Return the [X, Y] coordinate for the center point of the cell that contains the specified text.  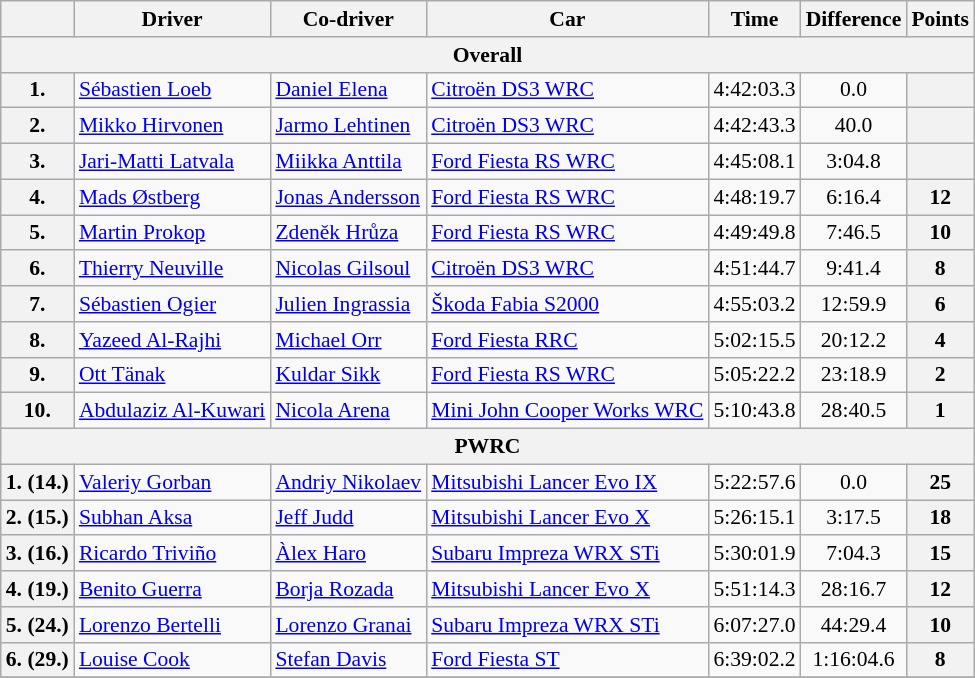
5:30:01.9 [754, 554]
Martin Prokop [172, 233]
Škoda Fabia S2000 [567, 304]
2 [940, 375]
6 [940, 304]
5:10:43.8 [754, 411]
Time [754, 19]
20:12.2 [854, 340]
2. [38, 126]
Zdeněk Hrůza [348, 233]
3. [38, 162]
5:26:15.1 [754, 518]
Lorenzo Granai [348, 625]
Jonas Andersson [348, 197]
Àlex Haro [348, 554]
44:29.4 [854, 625]
Stefan Davis [348, 660]
28:16.7 [854, 589]
Co-driver [348, 19]
Driver [172, 19]
15 [940, 554]
4:51:44.7 [754, 269]
Car [567, 19]
Louise Cook [172, 660]
Mikko Hirvonen [172, 126]
Nicola Arena [348, 411]
1 [940, 411]
Mads Østberg [172, 197]
Michael Orr [348, 340]
5. [38, 233]
Sébastien Ogier [172, 304]
Thierry Neuville [172, 269]
Kuldar Sikk [348, 375]
Mini John Cooper Works WRC [567, 411]
5. (24.) [38, 625]
1. (14.) [38, 482]
6. [38, 269]
8. [38, 340]
28:40.5 [854, 411]
4. [38, 197]
4:48:19.7 [754, 197]
4:55:03.2 [754, 304]
Yazeed Al-Rajhi [172, 340]
7. [38, 304]
Sébastien Loeb [172, 90]
10. [38, 411]
Nicolas Gilsoul [348, 269]
4:45:08.1 [754, 162]
Daniel Elena [348, 90]
4:42:43.3 [754, 126]
Borja Rozada [348, 589]
Ford Fiesta ST [567, 660]
4:49:49.8 [754, 233]
23:18.9 [854, 375]
Jarmo Lehtinen [348, 126]
PWRC [488, 447]
7:04.3 [854, 554]
Jari-Matti Latvala [172, 162]
9:41.4 [854, 269]
25 [940, 482]
3:04.8 [854, 162]
Benito Guerra [172, 589]
6:16.4 [854, 197]
40.0 [854, 126]
18 [940, 518]
5:05:22.2 [754, 375]
3. (16.) [38, 554]
Overall [488, 55]
2. (15.) [38, 518]
6:07:27.0 [754, 625]
4 [940, 340]
9. [38, 375]
Points [940, 19]
Ott Tänak [172, 375]
1. [38, 90]
Mitsubishi Lancer Evo IX [567, 482]
Ford Fiesta RRC [567, 340]
7:46.5 [854, 233]
Jeff Judd [348, 518]
Abdulaziz Al-Kuwari [172, 411]
Subhan Aksa [172, 518]
12:59.9 [854, 304]
Valeriy Gorban [172, 482]
1:16:04.6 [854, 660]
4:42:03.3 [754, 90]
6. (29.) [38, 660]
Julien Ingrassia [348, 304]
4. (19.) [38, 589]
Andriy Nikolaev [348, 482]
5:02:15.5 [754, 340]
6:39:02.2 [754, 660]
Difference [854, 19]
5:51:14.3 [754, 589]
Lorenzo Bertelli [172, 625]
Miikka Anttila [348, 162]
3:17.5 [854, 518]
5:22:57.6 [754, 482]
Ricardo Triviño [172, 554]
